Provide the (X, Y) coordinate of the cell's center where the given text is located.  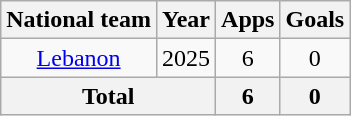
2025 (186, 58)
Goals (315, 20)
Total (108, 96)
National team (79, 20)
Apps (248, 20)
Lebanon (79, 58)
Year (186, 20)
